For the text-containing cell, return its midpoint in (X, Y) coordinate format. 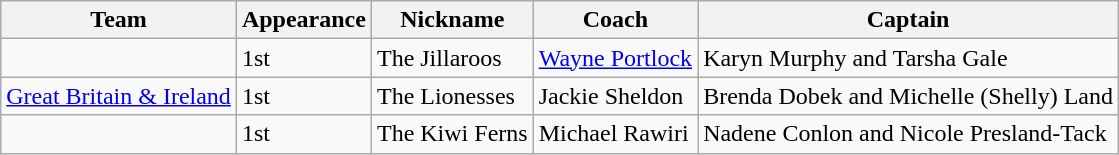
Coach (615, 20)
The Jillaroos (452, 58)
Nickname (452, 20)
Team (119, 20)
Karyn Murphy and Tarsha Gale (908, 58)
The Lionesses (452, 96)
Brenda Dobek and Michelle (Shelly) Land (908, 96)
Great Britain & Ireland (119, 96)
Jackie Sheldon (615, 96)
Nadene Conlon and Nicole Presland-Tack (908, 134)
Captain (908, 20)
Wayne Portlock (615, 58)
Appearance (304, 20)
Michael Rawiri (615, 134)
The Kiwi Ferns (452, 134)
